Pinpoint the cell where the given text exists, returning its [X, Y] midpoint coordinate. 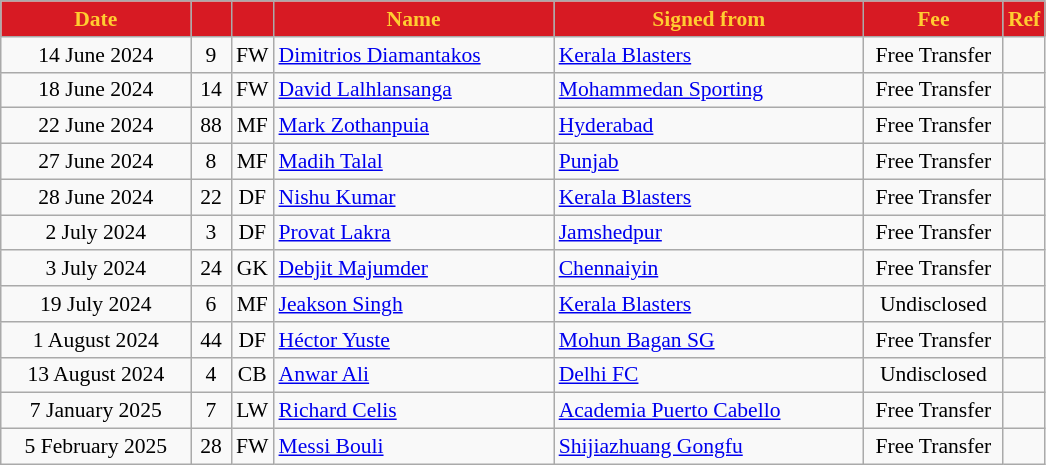
13 August 2024 [96, 375]
5 February 2025 [96, 447]
GK [252, 269]
Nishu Kumar [414, 197]
2 July 2024 [96, 233]
14 June 2024 [96, 55]
14 [211, 90]
4 [211, 375]
CB [252, 375]
18 June 2024 [96, 90]
Anwar Ali [414, 375]
Name [414, 19]
88 [211, 126]
44 [211, 340]
8 [211, 162]
Héctor Yuste [414, 340]
Mark Zothanpuia [414, 126]
Messi Bouli [414, 447]
Fee [934, 19]
Mohun Bagan SG [709, 340]
Delhi FC [709, 375]
Ref [1024, 19]
Shijiazhuang Gongfu [709, 447]
19 July 2024 [96, 304]
28 June 2024 [96, 197]
Mohammedan Sporting [709, 90]
7 January 2025 [96, 411]
David Lalhlansanga [414, 90]
7 [211, 411]
3 [211, 233]
Debjit Majumder [414, 269]
Hyderabad [709, 126]
Punjab [709, 162]
Jamshedpur [709, 233]
Dimitrios Diamantakos [414, 55]
Madih Talal [414, 162]
22 [211, 197]
Academia Puerto Cabello [709, 411]
3 July 2024 [96, 269]
Date [96, 19]
28 [211, 447]
LW [252, 411]
Richard Celis [414, 411]
Chennaiyin [709, 269]
27 June 2024 [96, 162]
24 [211, 269]
6 [211, 304]
1 August 2024 [96, 340]
22 June 2024 [96, 126]
Provat Lakra [414, 233]
Signed from [709, 19]
Jeakson Singh [414, 304]
9 [211, 55]
